Scan for the cell matching the given text and deliver its [X, Y] coordinate at center. 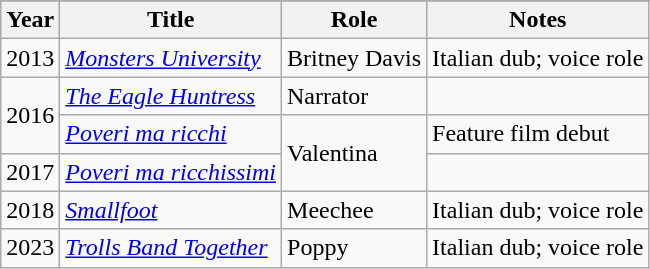
Poveri ma ricchi [171, 134]
Meechee [354, 210]
Feature film debut [538, 134]
Britney Davis [354, 58]
Year [30, 20]
Trolls Band Together [171, 248]
Monsters University [171, 58]
Valentina [354, 153]
2018 [30, 210]
2013 [30, 58]
2016 [30, 115]
The Eagle Huntress [171, 96]
Smallfoot [171, 210]
Narrator [354, 96]
Notes [538, 20]
2023 [30, 248]
Poppy [354, 248]
Role [354, 20]
Title [171, 20]
Poveri ma ricchissimi [171, 172]
2017 [30, 172]
